Determine the [X, Y] coordinate at the center of the cell enclosing the given text.  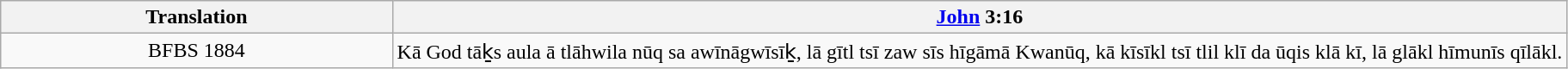
Translation [196, 17]
Kā God tāḵs aula ā tlāhwila nūq sa awīnāgwīsīḵ, lā gītl tsī zaw sīs hīgāmā Kwanūq, kā kīsīkl tsī tlil klī da ūqis klā kī, lā glākl hīmunīs qīlākl. [980, 51]
John 3:16 [980, 17]
BFBS 1884 [196, 51]
